Find where the given text appears and provide that cell's center as (x, y) coordinate. 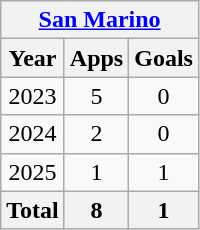
8 (96, 210)
San Marino (100, 20)
2023 (33, 96)
5 (96, 96)
Goals (164, 58)
Year (33, 58)
2024 (33, 134)
Apps (96, 58)
Total (33, 210)
2025 (33, 172)
2 (96, 134)
